Output the (x, y) coordinate of the center of the cell containing the given text.  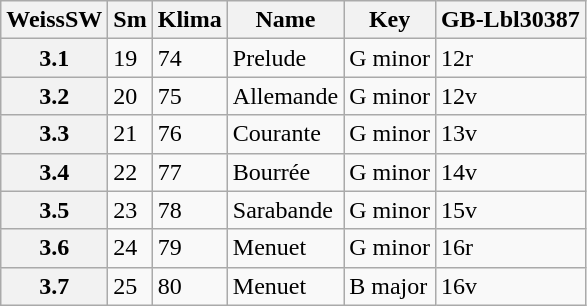
78 (190, 210)
25 (130, 286)
22 (130, 172)
3.3 (54, 134)
WeissSW (54, 20)
13v (510, 134)
Bourrée (285, 172)
75 (190, 96)
B major (390, 286)
76 (190, 134)
Key (390, 20)
74 (190, 58)
80 (190, 286)
3.5 (54, 210)
Courante (285, 134)
Klima (190, 20)
14v (510, 172)
3.6 (54, 248)
12v (510, 96)
3.4 (54, 172)
23 (130, 210)
3.2 (54, 96)
21 (130, 134)
79 (190, 248)
GB-Lbl30387 (510, 20)
16v (510, 286)
19 (130, 58)
16r (510, 248)
77 (190, 172)
3.1 (54, 58)
Sarabande (285, 210)
15v (510, 210)
24 (130, 248)
3.7 (54, 286)
Prelude (285, 58)
20 (130, 96)
Allemande (285, 96)
Sm (130, 20)
12r (510, 58)
Name (285, 20)
